Return the [x, y] coordinate for the center point of the cell that contains the specified text.  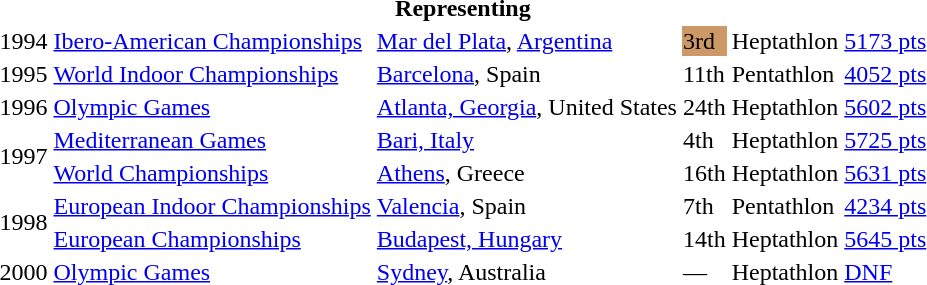
Mar del Plata, Argentina [526, 41]
24th [704, 107]
World Championships [212, 173]
Atlanta, Georgia, United States [526, 107]
Budapest, Hungary [526, 239]
Bari, Italy [526, 140]
4th [704, 140]
Valencia, Spain [526, 206]
European Indoor Championships [212, 206]
14th [704, 239]
European Championships [212, 239]
Mediterranean Games [212, 140]
Athens, Greece [526, 173]
7th [704, 206]
16th [704, 173]
World Indoor Championships [212, 74]
11th [704, 74]
Ibero-American Championships [212, 41]
Barcelona, Spain [526, 74]
3rd [704, 41]
Olympic Games [212, 107]
